Search for the cell housing the specified text and yield its (X, Y) center coordinate. 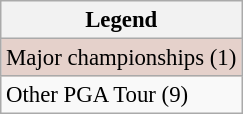
Other PGA Tour (9) (122, 95)
Legend (122, 20)
Major championships (1) (122, 58)
